Identify which cell holds the provided text, then report its (X, Y) central coordinate. 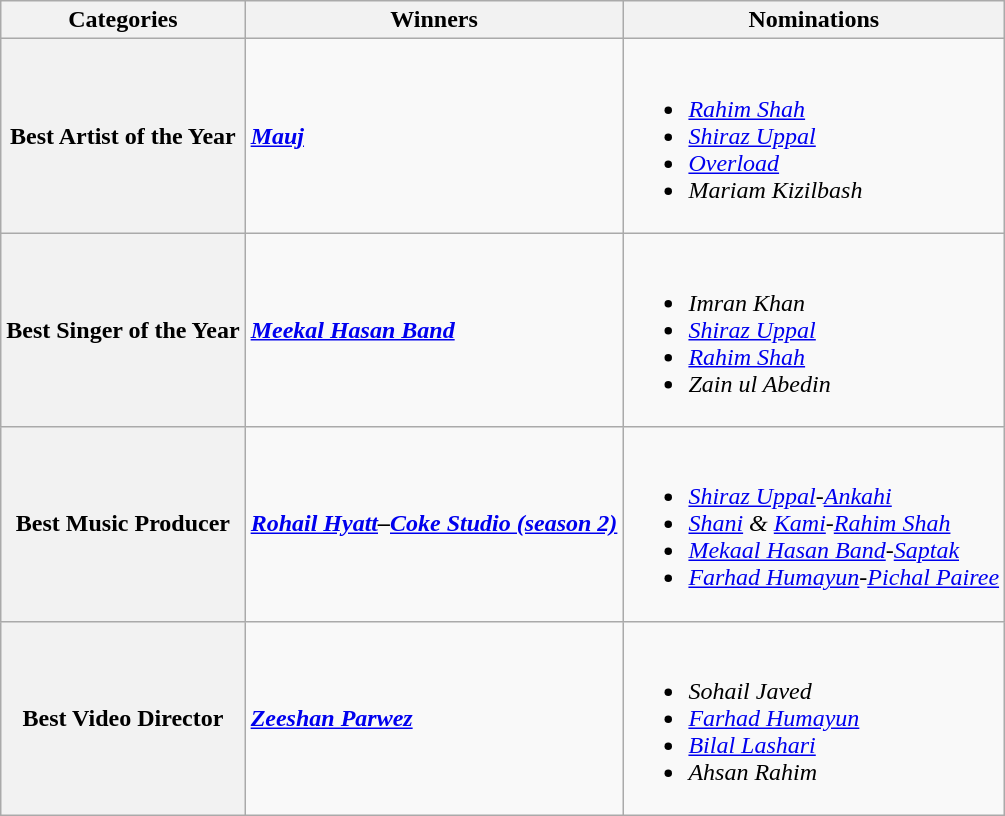
Nominations (814, 20)
Categories (123, 20)
Zeeshan Parwez (434, 718)
Best Video Director (123, 718)
Best Artist of the Year (123, 136)
Imran KhanShiraz UppalRahim ShahZain ul Abedin (814, 330)
Winners (434, 20)
Meekal Hasan Band (434, 330)
Sohail JavedFarhad HumayunBilal LashariAhsan Rahim (814, 718)
Best Music Producer (123, 524)
Mauj (434, 136)
Rahim ShahShiraz UppalOverloadMariam Kizilbash (814, 136)
Shiraz Uppal-AnkahiShani & Kami-Rahim ShahMekaal Hasan Band-SaptakFarhad Humayun-Pichal Pairee (814, 524)
Best Singer of the Year (123, 330)
Rohail Hyatt–Coke Studio (season 2) (434, 524)
